Search for the cell housing the specified text and yield its (x, y) center coordinate. 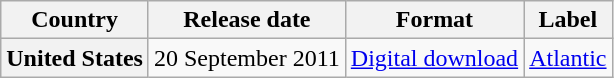
Format (434, 20)
Digital download (434, 58)
20 September 2011 (246, 58)
Atlantic (568, 58)
Release date (246, 20)
United States (75, 58)
Label (568, 20)
Country (75, 20)
